From the cell containing the given text, extract its center point as [X, Y] coordinate. 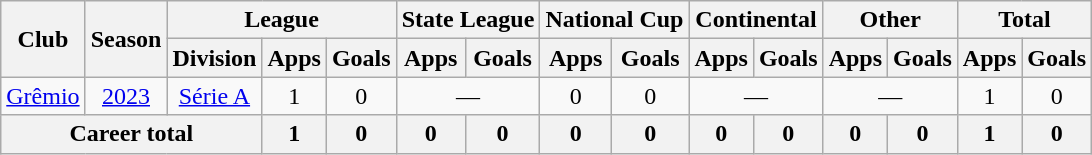
Season [126, 39]
State League [468, 20]
Grêmio [43, 96]
Other [890, 20]
Division [214, 58]
Total [1024, 20]
Continental [756, 20]
2023 [126, 96]
Série A [214, 96]
National Cup [614, 20]
Career total [132, 134]
League [282, 20]
Club [43, 39]
